Find where the given text appears and provide that cell's center as (x, y) coordinate. 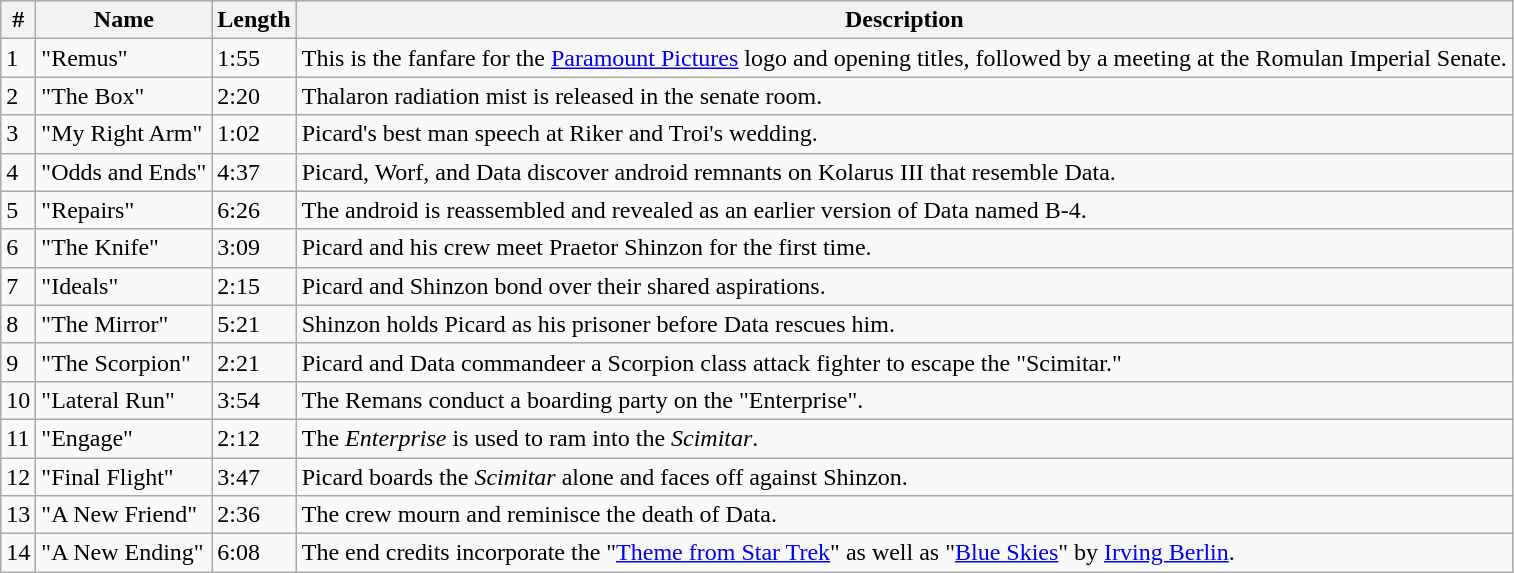
2:21 (254, 362)
"The Box" (124, 96)
"A New Friend" (124, 515)
"A New Ending" (124, 553)
2:15 (254, 286)
4 (18, 172)
Picard and Data commandeer a Scorpion class attack fighter to escape the "Scimitar." (904, 362)
"Odds and Ends" (124, 172)
6 (18, 248)
"Engage" (124, 438)
9 (18, 362)
3 (18, 134)
"Final Flight" (124, 477)
The Remans conduct a boarding party on the "Enterprise". (904, 400)
"Lateral Run" (124, 400)
5 (18, 210)
"Ideals" (124, 286)
Description (904, 20)
7 (18, 286)
"The Knife" (124, 248)
3:09 (254, 248)
2:36 (254, 515)
2:12 (254, 438)
The Enterprise is used to ram into the Scimitar. (904, 438)
5:21 (254, 324)
2 (18, 96)
Length (254, 20)
6:26 (254, 210)
1:02 (254, 134)
Picard and his crew meet Praetor Shinzon for the first time. (904, 248)
"Remus" (124, 58)
11 (18, 438)
Shinzon holds Picard as his prisoner before Data rescues him. (904, 324)
Picard, Worf, and Data discover android remnants on Kolarus III that resemble Data. (904, 172)
"The Scorpion" (124, 362)
10 (18, 400)
3:54 (254, 400)
6:08 (254, 553)
8 (18, 324)
13 (18, 515)
12 (18, 477)
Picard and Shinzon bond over their shared aspirations. (904, 286)
The crew mourn and reminisce the death of Data. (904, 515)
Thalaron radiation mist is released in the senate room. (904, 96)
"My Right Arm" (124, 134)
# (18, 20)
4:37 (254, 172)
3:47 (254, 477)
14 (18, 553)
1 (18, 58)
The end credits incorporate the "Theme from Star Trek" as well as "Blue Skies" by Irving Berlin. (904, 553)
Picard's best man speech at Riker and Troi's wedding. (904, 134)
Name (124, 20)
"The Mirror" (124, 324)
The android is reassembled and revealed as an earlier version of Data named B-4. (904, 210)
2:20 (254, 96)
Picard boards the Scimitar alone and faces off against Shinzon. (904, 477)
"Repairs" (124, 210)
This is the fanfare for the Paramount Pictures logo and opening titles, followed by a meeting at the Romulan Imperial Senate. (904, 58)
1:55 (254, 58)
